Return the (X, Y) coordinate for the center point of the cell that contains the specified text.  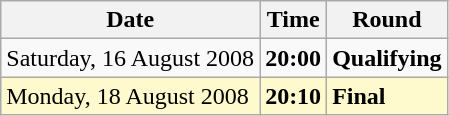
Time (294, 20)
20:10 (294, 96)
Monday, 18 August 2008 (130, 96)
Saturday, 16 August 2008 (130, 58)
Qualifying (387, 58)
Final (387, 96)
Date (130, 20)
20:00 (294, 58)
Round (387, 20)
